Pinpoint the cell where the given text exists, returning its [X, Y] midpoint coordinate. 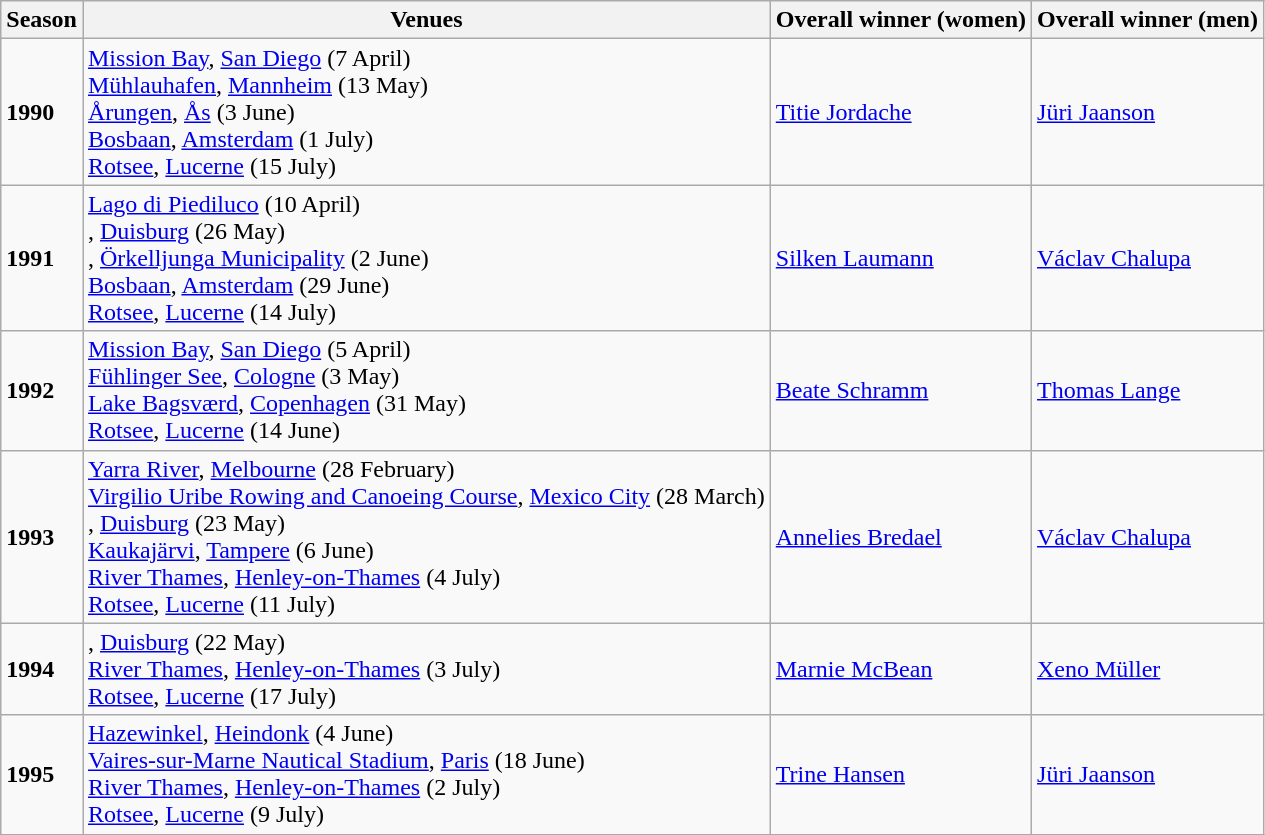
Xeno Müller [1148, 669]
Overall winner (men) [1148, 20]
Mission Bay, San Diego (5 April) Fühlinger See, Cologne (3 May) Lake Bagsværd, Copenhagen (31 May) Rotsee, Lucerne (14 June) [426, 390]
Thomas Lange [1148, 390]
Season [42, 20]
Trine Hansen [900, 774]
Beate Schramm [900, 390]
Silken Laumann [900, 258]
1993 [42, 536]
Annelies Bredael [900, 536]
, Duisburg (22 May) River Thames, Henley-on-Thames (3 July) Rotsee, Lucerne (17 July) [426, 669]
Titie Jordache [900, 112]
Venues [426, 20]
Mission Bay, San Diego (7 April) Mühlauhafen, Mannheim (13 May) Årungen, Ås (3 June) Bosbaan, Amsterdam (1 July) Rotsee, Lucerne (15 July) [426, 112]
1990 [42, 112]
1991 [42, 258]
1994 [42, 669]
1992 [42, 390]
Overall winner (women) [900, 20]
Lago di Piediluco (10 April) , Duisburg (26 May) , Örkelljunga Municipality (2 June) Bosbaan, Amsterdam (29 June) Rotsee, Lucerne (14 July) [426, 258]
Marnie McBean [900, 669]
1995 [42, 774]
Hazewinkel, Heindonk (4 June) Vaires-sur-Marne Nautical Stadium, Paris (18 June) River Thames, Henley-on-Thames (2 July) Rotsee, Lucerne (9 July) [426, 774]
